Capture the cell that displays the provided text and extract its [X, Y] central coordinate. 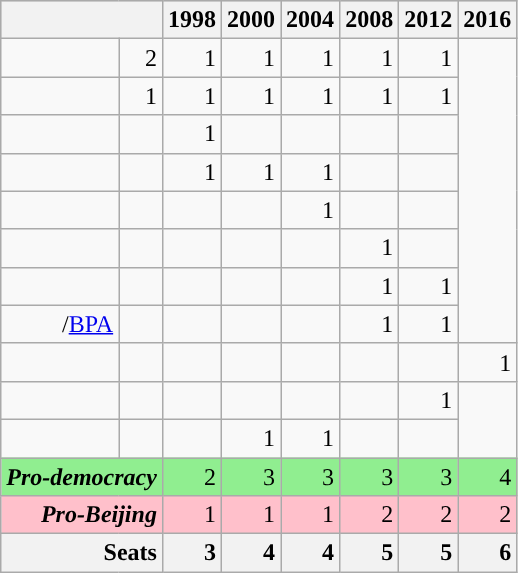
1998 [192, 20]
Seats [82, 553]
6 [488, 553]
2012 [428, 20]
Pro-Beijing [82, 515]
2004 [310, 20]
2000 [250, 20]
Pro-democracy [82, 477]
2008 [370, 20]
2016 [488, 20]
/BPA [60, 324]
